Extract the [X, Y] coordinate from the center of the cell holding the provided text.  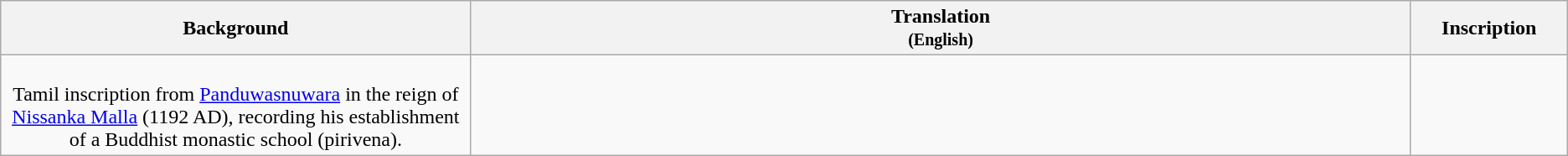
Tamil inscription from Panduwasnuwara in the reign of Nissanka Malla (1192 AD), recording his establishment of a Buddhist monastic school (pirivena). [236, 106]
Translation(English) [941, 29]
Inscription [1489, 29]
Background [236, 29]
